From the cell containing the given text, extract its center point as [x, y] coordinate. 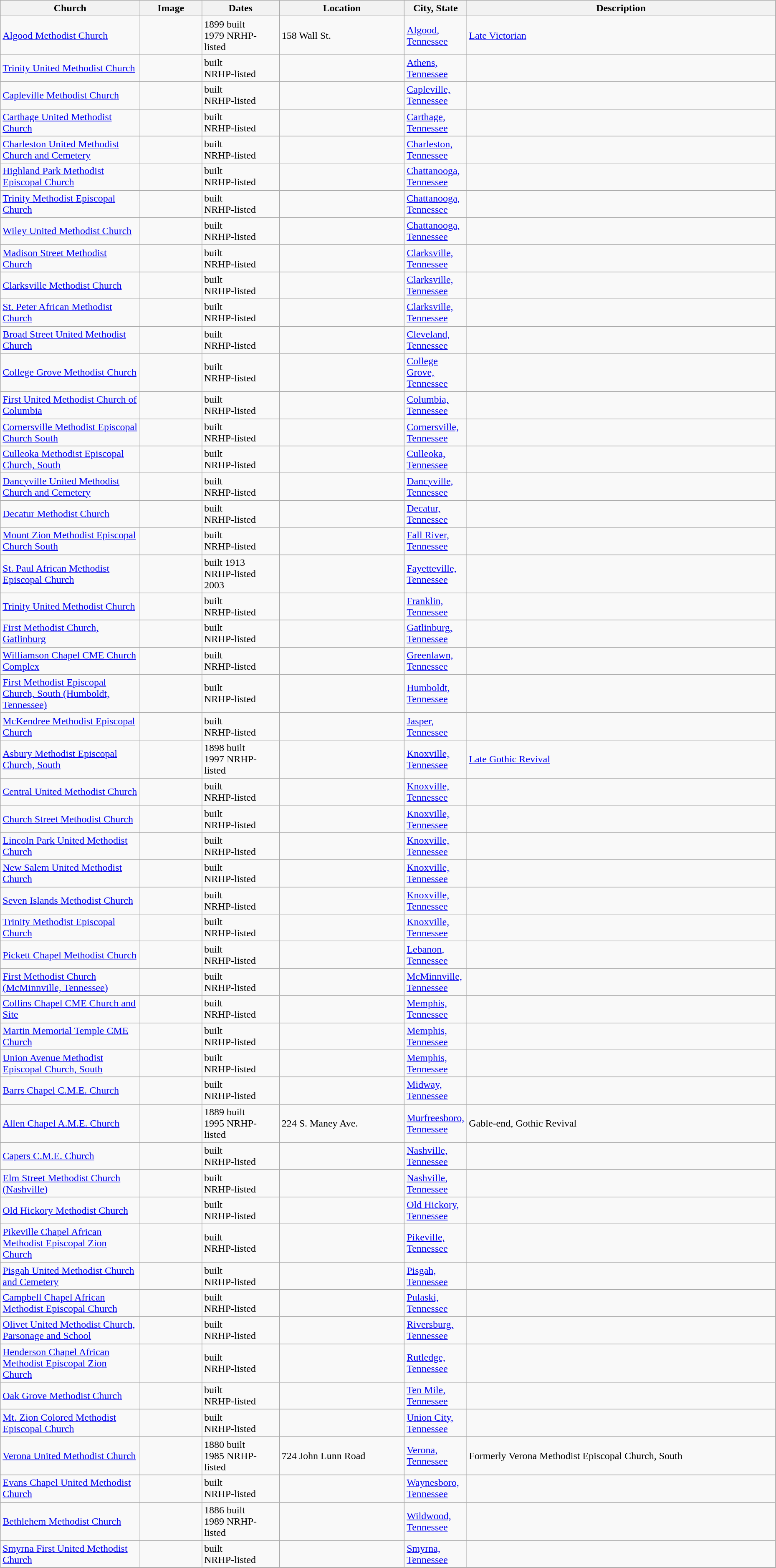
Columbia, Tennessee [436, 406]
Church Street Methodist Church [70, 819]
Union City, Tennessee [436, 1423]
Culleoka, Tennessee [436, 460]
Dancyville, Tennessee [436, 487]
158 Wall St. [342, 35]
Mount Zion Methodist Episcopal Church South [70, 541]
Algood Methodist Church [70, 35]
Pulaski, Tennessee [436, 1303]
Oak Grove Methodist Church [70, 1396]
First Methodist Episcopal Church, South (Humboldt, Tennessee) [70, 693]
Olivet United Methodist Church, Parsonage and School [70, 1330]
Capleville Methodist Church [70, 95]
1886 built1989 NRHP-listed [240, 1521]
Humboldt, Tennessee [436, 693]
College Grove, Tennessee [436, 373]
First United Methodist Church of Columbia [70, 406]
Smyrna, Tennessee [436, 1554]
Image [171, 8]
First Methodist Church (McMinnville, Tennessee) [70, 982]
Charleston United Methodist Church and Cemetery [70, 149]
Campbell Chapel African Methodist Episcopal Church [70, 1303]
Clarksville Methodist Church [70, 285]
Murfreesboro, Tennessee [436, 1123]
Fayetteville, Tennessee [436, 574]
Athens, Tennessee [436, 68]
First Methodist Church, Gatlinburg [70, 633]
Church [70, 8]
Carthage, Tennessee [436, 123]
College Grove Methodist Church [70, 373]
Barrs Chapel C.M.E. Church [70, 1091]
Pisgah, Tennessee [436, 1276]
Wiley United Methodist Church [70, 231]
Pickett Chapel Methodist Church [70, 955]
Gatlinburg, Tennessee [436, 633]
Martin Memorial Temple CME Church [70, 1036]
Central United Methodist Church [70, 792]
Franklin, Tennessee [436, 607]
Late Victorian [621, 35]
1898 built1997 NRHP-listed [240, 759]
New Salem United Methodist Church [70, 874]
Dates [240, 8]
Greenlawn, Tennessee [436, 661]
Wildwood, Tennessee [436, 1521]
Lincoln Park United Methodist Church [70, 846]
Rutledge, Tennessee [436, 1363]
Capleville, Tennessee [436, 95]
Waynesboro, Tennessee [436, 1489]
Decatur, Tennessee [436, 514]
Midway, Tennessee [436, 1091]
Highland Park Methodist Episcopal Church [70, 177]
McMinnville, Tennessee [436, 982]
Lebanon, Tennessee [436, 955]
Union Avenue Methodist Episcopal Church, South [70, 1063]
Madison Street Methodist Church [70, 258]
Asbury Methodist Episcopal Church, South [70, 759]
Algood, Tennessee [436, 35]
Pisgah United Methodist Church and Cemetery [70, 1276]
Cornersville Methodist Episcopal Church South [70, 432]
1899 built1979 NRHP-listed [240, 35]
Decatur Methodist Church [70, 514]
McKendree Methodist Episcopal Church [70, 726]
Capers C.M.E. Church [70, 1156]
Verona, Tennessee [436, 1456]
724 John Lunn Road [342, 1456]
Mt. Zion Colored Methodist Episcopal Church [70, 1423]
City, State [436, 8]
Allen Chapel A.M.E. Church [70, 1123]
1880 built1985 NRHP-listed [240, 1456]
Culleoka Methodist Episcopal Church, South [70, 460]
Pikeville Chapel African Methodist Episcopal Zion Church [70, 1243]
Evans Chapel United Methodist Church [70, 1489]
224 S. Maney Ave. [342, 1123]
Location [342, 8]
1889 built1995 NRHP-listed [240, 1123]
built 1913 NRHP-listed 2003 [240, 574]
Cornersville, Tennessee [436, 432]
Late Gothic Revival [621, 759]
Carthage United Methodist Church [70, 123]
Formerly Verona Methodist Episcopal Church, South [621, 1456]
Elm Street Methodist Church (Nashville) [70, 1183]
Charleston, Tennessee [436, 149]
St. Paul African Methodist Episcopal Church [70, 574]
Gable-end, Gothic Revival [621, 1123]
Riversburg, Tennessee [436, 1330]
Old Hickory, Tennessee [436, 1210]
Ten Mile, Tennessee [436, 1396]
Collins Chapel CME Church and Site [70, 1009]
Williamson Chapel CME Church Complex [70, 661]
Verona United Methodist Church [70, 1456]
Pikeville, Tennessee [436, 1243]
Bethlehem Methodist Church [70, 1521]
Henderson Chapel African Methodist Episcopal Zion Church [70, 1363]
Seven Islands Methodist Church [70, 900]
Broad Street United Methodist Church [70, 340]
Jasper, Tennessee [436, 726]
St. Peter African Methodist Church [70, 312]
Description [621, 8]
Smyrna First United Methodist Church [70, 1554]
Fall River, Tennessee [436, 541]
Cleveland, Tennessee [436, 340]
Dancyville United Methodist Church and Cemetery [70, 487]
Old Hickory Methodist Church [70, 1210]
